From the cell containing the given text, extract its center point as [X, Y] coordinate. 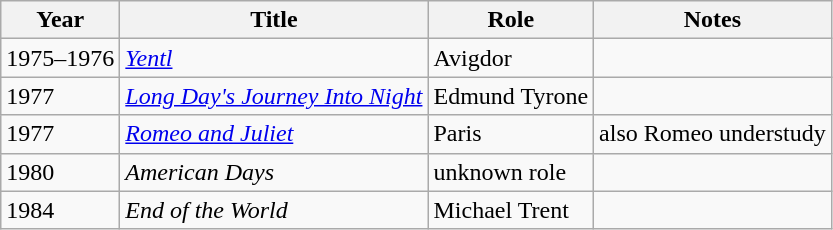
unknown role [511, 172]
Romeo and Juliet [274, 134]
Paris [511, 134]
Long Day's Journey Into Night [274, 96]
Notes [713, 20]
Michael Trent [511, 210]
Edmund Tyrone [511, 96]
also Romeo understudy [713, 134]
1980 [60, 172]
Title [274, 20]
Year [60, 20]
1975–1976 [60, 58]
Role [511, 20]
Yentl [274, 58]
American Days [274, 172]
Avigdor [511, 58]
End of the World [274, 210]
1984 [60, 210]
